Pinpoint the cell where the given text exists, returning its [X, Y] midpoint coordinate. 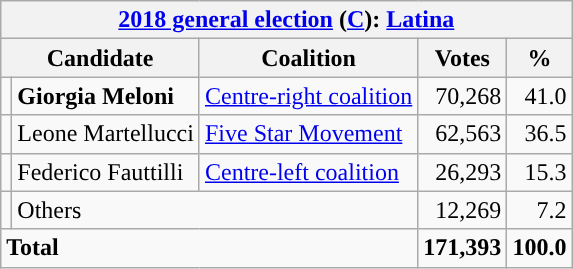
7.2 [540, 210]
62,563 [462, 134]
Candidate [100, 58]
Votes [462, 58]
41.0 [540, 96]
Federico Fauttilli [106, 172]
Centre-left coalition [308, 172]
36.5 [540, 134]
% [540, 58]
Centre-right coalition [308, 96]
Giorgia Meloni [106, 96]
70,268 [462, 96]
12,269 [462, 210]
Five Star Movement [308, 134]
Total [210, 248]
Leone Martellucci [106, 134]
Others [215, 210]
2018 general election (C): Latina [286, 20]
26,293 [462, 172]
Coalition [308, 58]
15.3 [540, 172]
171,393 [462, 248]
100.0 [540, 248]
